Return the (x, y) coordinate for the center point of the cell that contains the specified text.  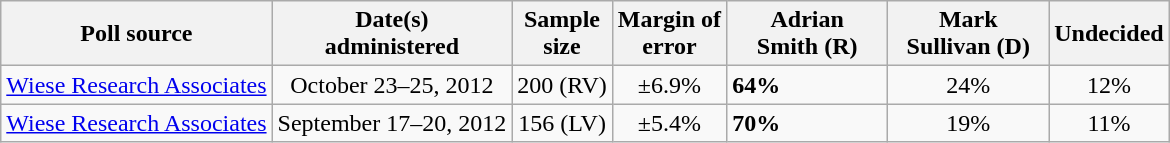
200 (RV) (562, 85)
±5.4% (669, 123)
Samplesize (562, 34)
Poll source (136, 34)
Undecided (1109, 34)
September 17–20, 2012 (392, 123)
11% (1109, 123)
70% (808, 123)
October 23–25, 2012 (392, 85)
156 (LV) (562, 123)
12% (1109, 85)
±6.9% (669, 85)
24% (968, 85)
Margin of error (669, 34)
AdrianSmith (R) (808, 34)
19% (968, 123)
Date(s)administered (392, 34)
64% (808, 85)
MarkSullivan (D) (968, 34)
